Determine the (x, y) coordinate at the center of the cell enclosing the given text.  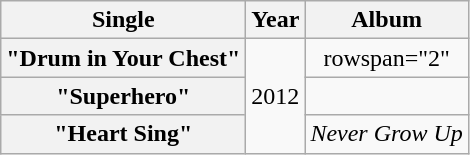
"Heart Sing" (124, 134)
rowspan="2" (387, 58)
Year (276, 20)
Never Grow Up (387, 134)
Album (387, 20)
Single (124, 20)
2012 (276, 96)
"Superhero" (124, 96)
"Drum in Your Chest" (124, 58)
